For the text-containing cell, return its midpoint in (x, y) coordinate format. 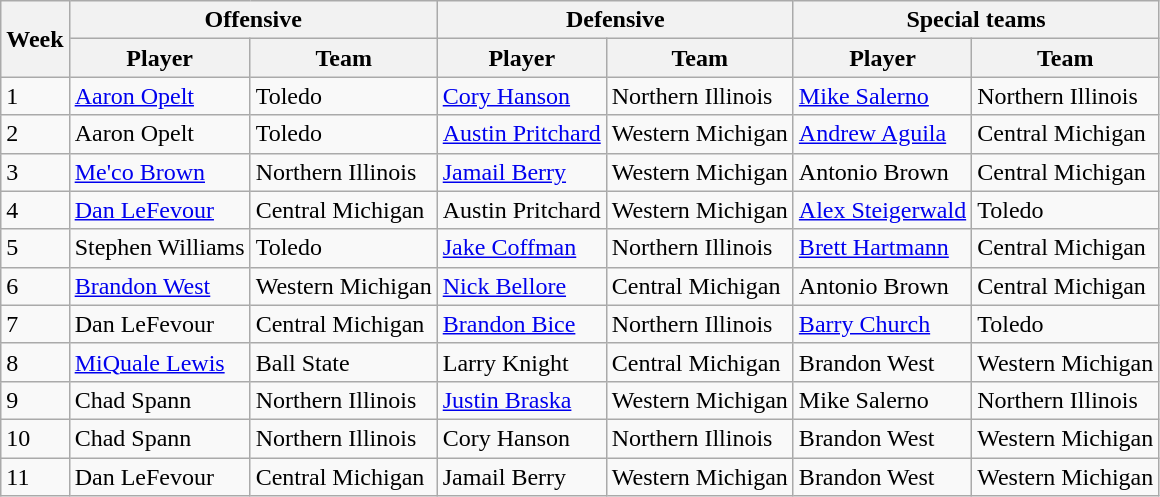
11 (35, 477)
Special teams (976, 20)
Andrew Aguila (882, 134)
1 (35, 96)
Me'co Brown (160, 172)
5 (35, 248)
8 (35, 362)
Stephen Williams (160, 248)
Ball State (344, 362)
7 (35, 324)
Barry Church (882, 324)
Week (35, 39)
Brett Hartmann (882, 248)
4 (35, 210)
MiQuale Lewis (160, 362)
3 (35, 172)
Brandon Bice (522, 324)
Nick Bellore (522, 286)
Larry Knight (522, 362)
2 (35, 134)
6 (35, 286)
Jake Coffman (522, 248)
Defensive (615, 20)
Offensive (253, 20)
9 (35, 400)
Alex Steigerwald (882, 210)
10 (35, 438)
Justin Braska (522, 400)
